Extract the (X, Y) coordinate from the center of the cell holding the provided text.  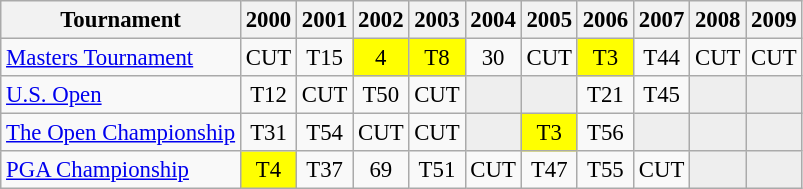
2007 (661, 20)
T15 (325, 58)
T56 (605, 133)
T44 (661, 58)
T8 (437, 58)
U.S. Open (121, 95)
4 (381, 58)
Masters Tournament (121, 58)
T21 (605, 95)
Tournament (121, 20)
T31 (268, 133)
2008 (718, 20)
T50 (381, 95)
2003 (437, 20)
T55 (605, 170)
2002 (381, 20)
2005 (549, 20)
2000 (268, 20)
T37 (325, 170)
2009 (774, 20)
T51 (437, 170)
2006 (605, 20)
T47 (549, 170)
2001 (325, 20)
T45 (661, 95)
69 (381, 170)
30 (493, 58)
T4 (268, 170)
PGA Championship (121, 170)
T54 (325, 133)
T12 (268, 95)
2004 (493, 20)
The Open Championship (121, 133)
